Locate the cell with the specified text and output its (X, Y) center coordinate. 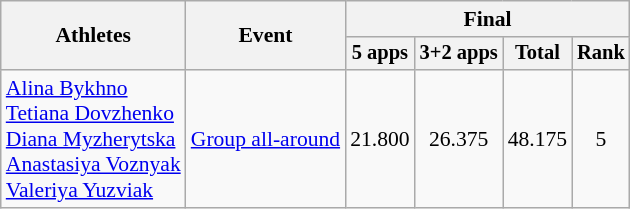
5 (601, 139)
Event (266, 36)
Athletes (94, 36)
Rank (601, 54)
5 apps (380, 54)
Total (538, 54)
26.375 (459, 139)
Alina BykhnoTetiana DovzhenkoDiana MyzherytskaAnastasiya VoznyakValeriya Yuzviak (94, 139)
21.800 (380, 139)
3+2 apps (459, 54)
48.175 (538, 139)
Group all-around (266, 139)
Final (488, 19)
